Scan for the cell matching the given text and deliver its (X, Y) coordinate at center. 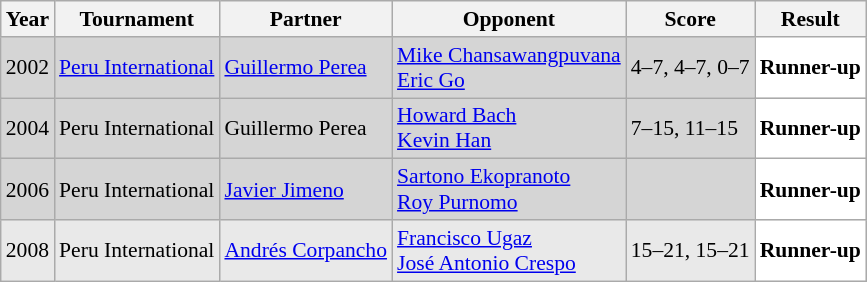
7–15, 11–15 (690, 128)
Year (28, 19)
Mike Chansawangpuvana Eric Go (509, 68)
2004 (28, 128)
Result (810, 19)
Opponent (509, 19)
Score (690, 19)
15–21, 15–21 (690, 250)
2002 (28, 68)
Javier Jimeno (306, 190)
Sartono Ekopranoto Roy Purnomo (509, 190)
Tournament (136, 19)
4–7, 4–7, 0–7 (690, 68)
Partner (306, 19)
2008 (28, 250)
Francisco Ugaz José Antonio Crespo (509, 250)
Howard Bach Kevin Han (509, 128)
2006 (28, 190)
Andrés Corpancho (306, 250)
